Return the [X, Y] coordinate for the center point of the cell that contains the specified text.  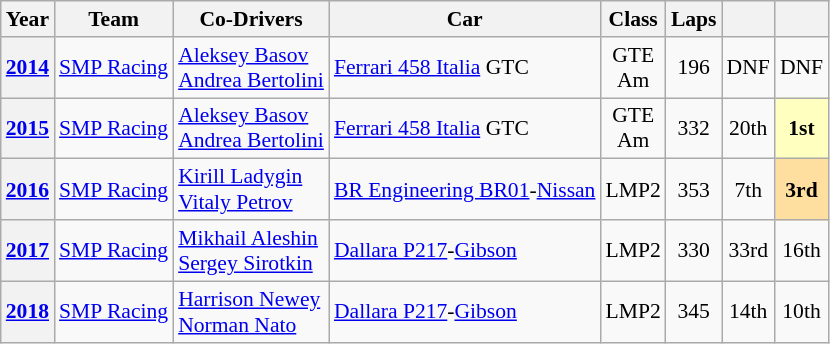
Kirill Ladygin Vitaly Petrov [251, 190]
Laps [694, 19]
2014 [28, 68]
Year [28, 19]
353 [694, 190]
Mikhail Aleshin Sergey Sirotkin [251, 250]
1st [802, 128]
2015 [28, 128]
2016 [28, 190]
Team [114, 19]
16th [802, 250]
2018 [28, 312]
Co-Drivers [251, 19]
10th [802, 312]
Car [465, 19]
BR Engineering BR01-Nissan [465, 190]
7th [748, 190]
20th [748, 128]
3rd [802, 190]
330 [694, 250]
Class [632, 19]
332 [694, 128]
2017 [28, 250]
196 [694, 68]
Harrison Newey Norman Nato [251, 312]
33rd [748, 250]
14th [748, 312]
345 [694, 312]
